Determine the [X, Y] coordinate at the center of the cell enclosing the given text.  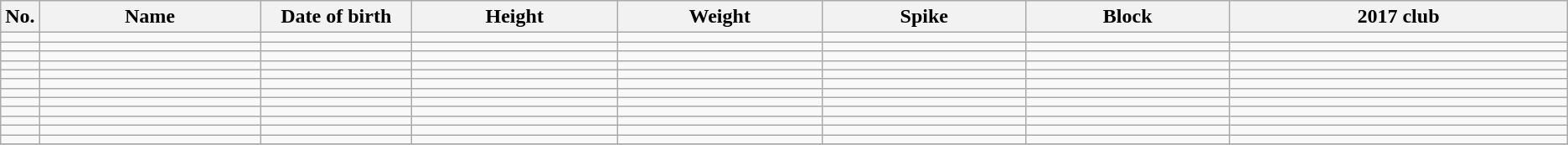
Date of birth [337, 17]
No. [20, 17]
Weight [720, 17]
Height [514, 17]
Block [1127, 17]
2017 club [1399, 17]
Spike [925, 17]
Name [149, 17]
